Return the (X, Y) coordinate for the center point of the cell that contains the specified text.  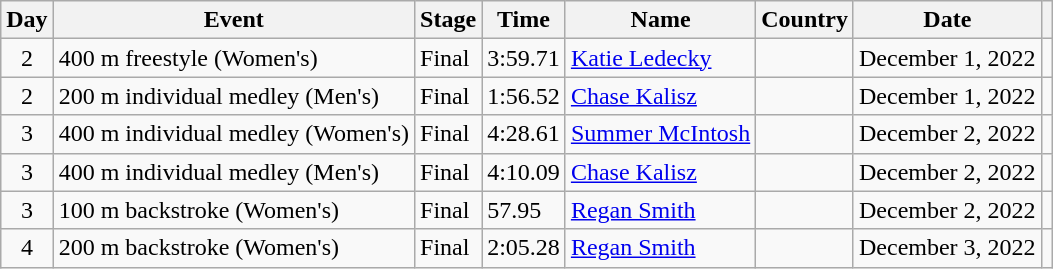
Event (234, 20)
4:10.09 (524, 172)
1:56.52 (524, 96)
Summer McIntosh (660, 134)
100 m backstroke (Women's) (234, 210)
200 m backstroke (Women's) (234, 248)
400 m individual medley (Women's) (234, 134)
200 m individual medley (Men's) (234, 96)
Stage (448, 20)
Name (660, 20)
December 3, 2022 (947, 248)
Katie Ledecky (660, 58)
3:59.71 (524, 58)
400 m individual medley (Men's) (234, 172)
400 m freestyle (Women's) (234, 58)
Country (805, 20)
57.95 (524, 210)
Time (524, 20)
Date (947, 20)
Day (27, 20)
4:28.61 (524, 134)
4 (27, 248)
2:05.28 (524, 248)
